Scan for the cell matching the given text and deliver its (x, y) coordinate at center. 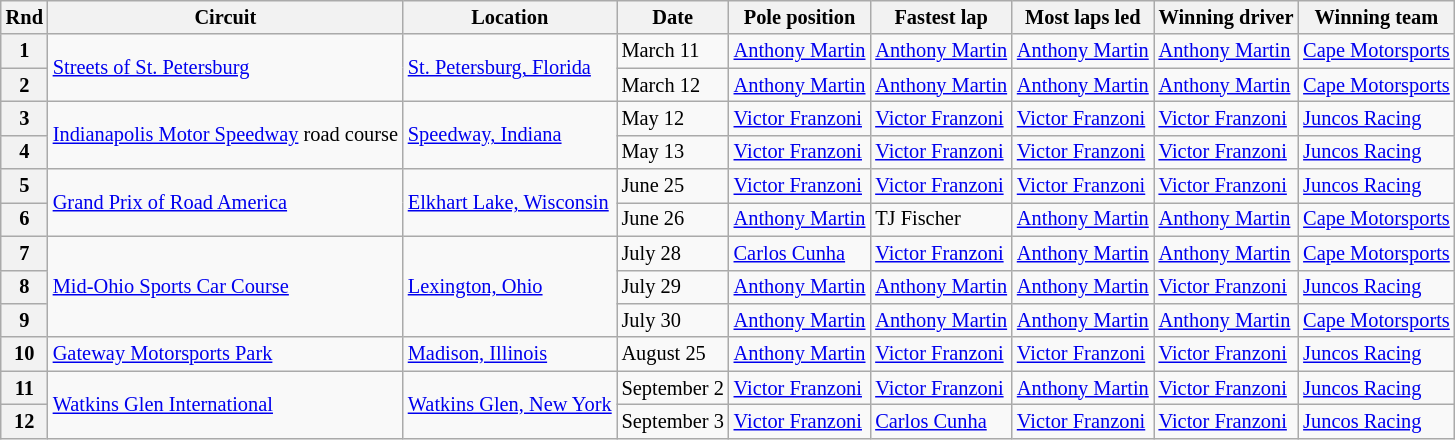
12 (24, 421)
Streets of St. Petersburg (226, 68)
August 25 (673, 354)
Speedway, Indiana (510, 134)
July 29 (673, 287)
July 30 (673, 320)
Indianapolis Motor Speedway road course (226, 134)
5 (24, 186)
4 (24, 152)
Fastest lap (941, 17)
Gateway Motorsports Park (226, 354)
Circuit (226, 17)
Most laps led (1083, 17)
June 25 (673, 186)
Elkhart Lake, Wisconsin (510, 202)
May 12 (673, 118)
6 (24, 219)
June 26 (673, 219)
Pole position (800, 17)
9 (24, 320)
Watkins Glen International (226, 404)
St. Petersburg, Florida (510, 68)
Winning driver (1226, 17)
TJ Fischer (941, 219)
Date (673, 17)
1 (24, 51)
Grand Prix of Road America (226, 202)
Rnd (24, 17)
September 2 (673, 388)
September 3 (673, 421)
Lexington, Ohio (510, 286)
March 12 (673, 85)
Madison, Illinois (510, 354)
2 (24, 85)
11 (24, 388)
7 (24, 253)
3 (24, 118)
Location (510, 17)
10 (24, 354)
May 13 (673, 152)
Mid-Ohio Sports Car Course (226, 286)
Watkins Glen, New York (510, 404)
March 11 (673, 51)
8 (24, 287)
Winning team (1376, 17)
July 28 (673, 253)
